Identify which cell holds the provided text, then report its [X, Y] central coordinate. 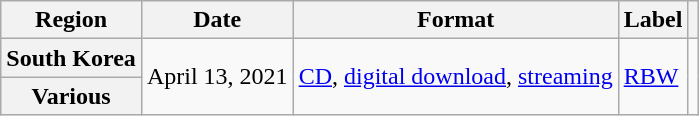
Format [456, 20]
April 13, 2021 [217, 77]
RBW [653, 77]
South Korea [72, 58]
Date [217, 20]
Various [72, 96]
Label [653, 20]
Region [72, 20]
CD, digital download, streaming [456, 77]
